Determine the (x, y) coordinate at the center of the cell enclosing the given text.  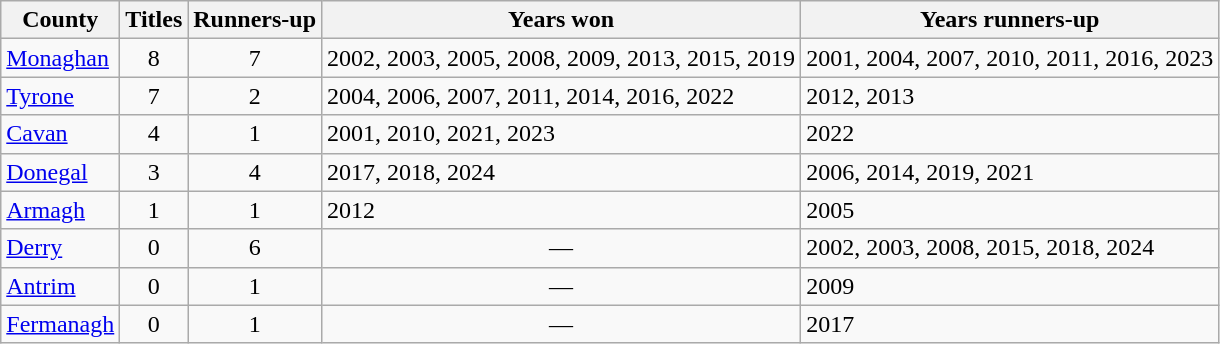
Cavan (60, 134)
2017, 2018, 2024 (562, 172)
Derry (60, 248)
2001, 2010, 2021, 2023 (562, 134)
3 (154, 172)
2017 (1010, 324)
Monaghan (60, 58)
2004, 2006, 2007, 2011, 2014, 2016, 2022 (562, 96)
2 (255, 96)
Antrim (60, 286)
Titles (154, 20)
Fermanagh (60, 324)
2022 (1010, 134)
2009 (1010, 286)
6 (255, 248)
County (60, 20)
Donegal (60, 172)
Armagh (60, 210)
2002, 2003, 2008, 2015, 2018, 2024 (1010, 248)
Runners-up (255, 20)
2006, 2014, 2019, 2021 (1010, 172)
Years won (562, 20)
8 (154, 58)
2012 (562, 210)
2002, 2003, 2005, 2008, 2009, 2013, 2015, 2019 (562, 58)
Years runners-up (1010, 20)
2005 (1010, 210)
2012, 2013 (1010, 96)
2001, 2004, 2007, 2010, 2011, 2016, 2023 (1010, 58)
Tyrone (60, 96)
